Scan for the cell matching the given text and deliver its (x, y) coordinate at center. 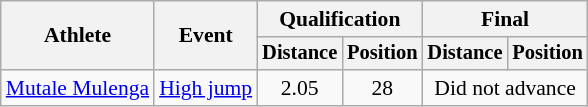
Qualification (340, 19)
Mutale Mulenga (78, 88)
Event (206, 36)
High jump (206, 88)
2.05 (300, 88)
Athlete (78, 36)
Final (504, 19)
Did not advance (504, 88)
28 (382, 88)
